For the text-containing cell, return its midpoint in (X, Y) coordinate format. 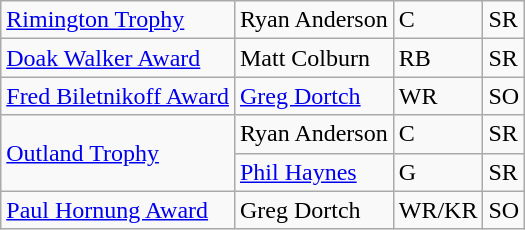
Rimington Trophy (118, 20)
G (438, 172)
Paul Hornung Award (118, 210)
WR/KR (438, 210)
Matt Colburn (314, 58)
Outland Trophy (118, 153)
RB (438, 58)
WR (438, 96)
Fred Biletnikoff Award (118, 96)
Doak Walker Award (118, 58)
Phil Haynes (314, 172)
